Locate the cell with the specified text and output its [x, y] center coordinate. 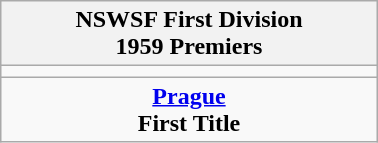
NSWSF First Division1959 Premiers [189, 34]
PragueFirst Title [189, 110]
